For the text-containing cell, return its midpoint in (x, y) coordinate format. 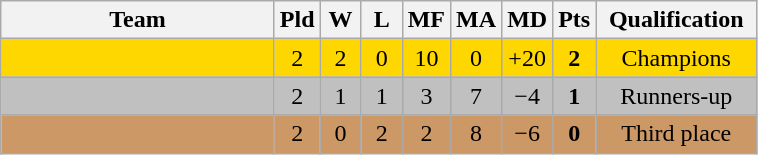
MF (426, 20)
Pts (574, 20)
Third place (676, 134)
Team (138, 20)
L (382, 20)
MA (476, 20)
MD (528, 20)
3 (426, 96)
W (340, 20)
7 (476, 96)
−4 (528, 96)
Champions (676, 58)
10 (426, 58)
+20 (528, 58)
8 (476, 134)
−6 (528, 134)
Runners-up (676, 96)
Pld (297, 20)
Qualification (676, 20)
